Pinpoint the cell where the given text exists, returning its (X, Y) midpoint coordinate. 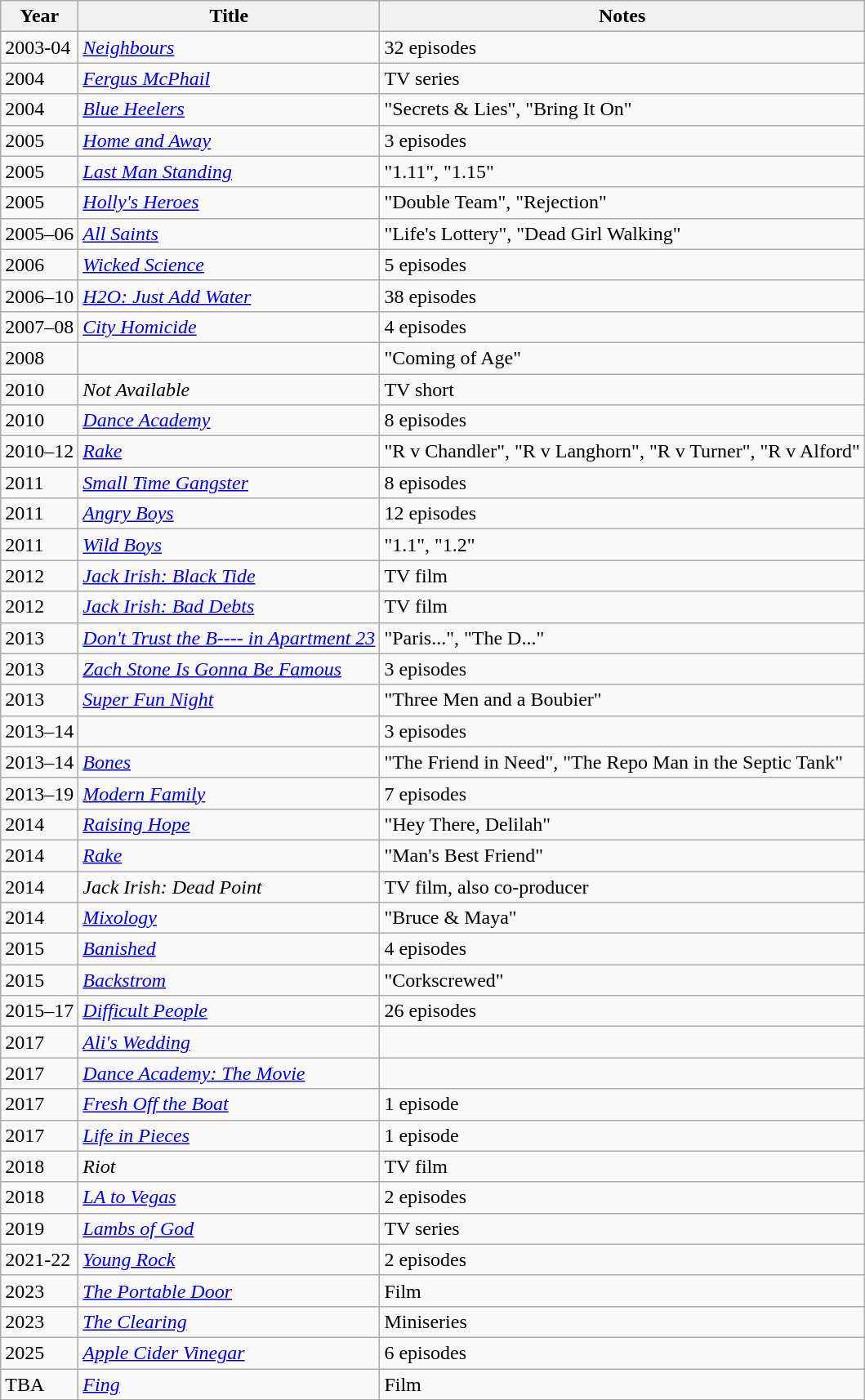
Last Man Standing (229, 172)
2005–06 (39, 234)
Super Fun Night (229, 700)
Holly's Heroes (229, 203)
Ali's Wedding (229, 1042)
Title (229, 16)
TV film, also co-producer (622, 886)
26 episodes (622, 1011)
Don't Trust the B---- in Apartment 23 (229, 638)
LA to Vegas (229, 1197)
5 episodes (622, 265)
2013–19 (39, 793)
Not Available (229, 390)
2007–08 (39, 327)
Raising Hope (229, 824)
Difficult People (229, 1011)
The Portable Door (229, 1291)
"Bruce & Maya" (622, 918)
Jack Irish: Black Tide (229, 576)
Miniseries (622, 1322)
Banished (229, 949)
"The Friend in Need", "The Repo Man in the Septic Tank" (622, 762)
Dance Academy: The Movie (229, 1073)
Fresh Off the Boat (229, 1104)
"Paris...", "The D..." (622, 638)
7 episodes (622, 793)
2003-04 (39, 47)
TV short (622, 390)
TBA (39, 1384)
"Man's Best Friend" (622, 855)
"1.1", "1.2" (622, 545)
"Secrets & Lies", "Bring It On" (622, 109)
32 episodes (622, 47)
Life in Pieces (229, 1135)
"Three Men and a Boubier" (622, 700)
Zach Stone Is Gonna Be Famous (229, 669)
Jack Irish: Bad Debts (229, 607)
"Hey There, Delilah" (622, 824)
Fergus McPhail (229, 78)
"1.11", "1.15" (622, 172)
Wild Boys (229, 545)
"R v Chandler", "R v Langhorn", "R v Turner", "R v Alford" (622, 452)
"Life's Lottery", "Dead Girl Walking" (622, 234)
Backstrom (229, 980)
2010–12 (39, 452)
2006–10 (39, 296)
Year (39, 16)
Lambs of God (229, 1228)
Small Time Gangster (229, 483)
Angry Boys (229, 514)
2025 (39, 1353)
Notes (622, 16)
Home and Away (229, 140)
"Corkscrewed" (622, 980)
38 episodes (622, 296)
Fing (229, 1384)
12 episodes (622, 514)
H2O: Just Add Water (229, 296)
City Homicide (229, 327)
"Coming of Age" (622, 358)
2019 (39, 1228)
The Clearing (229, 1322)
2006 (39, 265)
Modern Family (229, 793)
2015–17 (39, 1011)
Blue Heelers (229, 109)
"Double Team", "Rejection" (622, 203)
Neighbours (229, 47)
Young Rock (229, 1260)
Apple Cider Vinegar (229, 1353)
Mixology (229, 918)
Bones (229, 762)
2008 (39, 358)
2021-22 (39, 1260)
Riot (229, 1166)
Dance Academy (229, 421)
6 episodes (622, 1353)
All Saints (229, 234)
Wicked Science (229, 265)
Jack Irish: Dead Point (229, 886)
